For the text-containing cell, return its midpoint in (x, y) coordinate format. 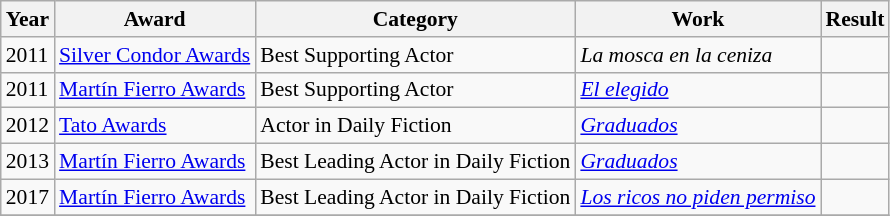
Award (154, 19)
Silver Condor Awards (154, 55)
Category (415, 19)
Tato Awards (154, 126)
2013 (28, 162)
Result (856, 19)
Year (28, 19)
El elegido (698, 90)
La mosca en la ceniza (698, 55)
2012 (28, 126)
Work (698, 19)
Actor in Daily Fiction (415, 126)
2017 (28, 197)
Los ricos no piden permiso (698, 197)
